Determine the [x, y] coordinate at the center of the cell enclosing the given text.  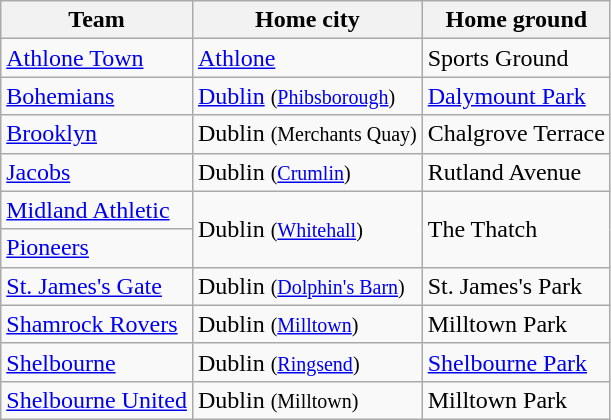
Dublin (Ringsend) [307, 362]
Chalgrove Terrace [516, 134]
Shelbourne United [97, 400]
Dalymount Park [516, 96]
Shelbourne Park [516, 362]
Rutland Avenue [516, 172]
Shamrock Rovers [97, 324]
Team [97, 20]
Sports Ground [516, 58]
St. James's Gate [97, 286]
Dublin (Crumlin) [307, 172]
Shelbourne [97, 362]
Jacobs [97, 172]
St. James's Park [516, 286]
Home city [307, 20]
Dublin (Whitehall) [307, 229]
Midland Athletic [97, 210]
Athlone [307, 58]
Home ground [516, 20]
Dublin (Dolphin's Barn) [307, 286]
The Thatch [516, 229]
Pioneers [97, 248]
Bohemians [97, 96]
Dublin (Phibsborough) [307, 96]
Athlone Town [97, 58]
Brooklyn [97, 134]
Dublin (Merchants Quay) [307, 134]
